Search for the cell housing the specified text and yield its [X, Y] center coordinate. 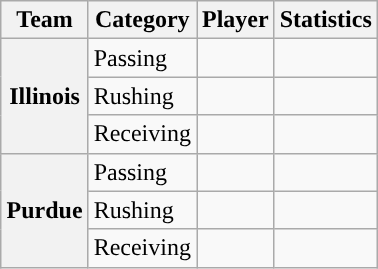
Player [235, 20]
Category [142, 20]
Team [44, 20]
Statistics [326, 20]
Purdue [44, 210]
Illinois [44, 96]
